Provide the (X, Y) coordinate of the cell's center where the given text is located.  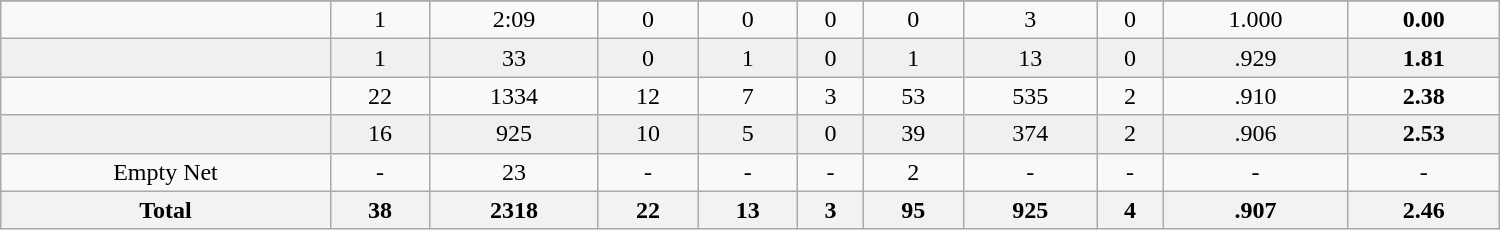
16 (380, 134)
1.81 (1424, 58)
1334 (514, 96)
.910 (1256, 96)
33 (514, 58)
Empty Net (166, 172)
2.46 (1424, 210)
.907 (1256, 210)
1.000 (1256, 20)
10 (648, 134)
Total (166, 210)
374 (1030, 134)
2:09 (514, 20)
95 (913, 210)
23 (514, 172)
4 (1130, 210)
535 (1030, 96)
5 (748, 134)
39 (913, 134)
7 (748, 96)
2318 (514, 210)
38 (380, 210)
2.38 (1424, 96)
.929 (1256, 58)
2.53 (1424, 134)
.906 (1256, 134)
12 (648, 96)
0.00 (1424, 20)
53 (913, 96)
